Capture the cell that displays the provided text and extract its [x, y] central coordinate. 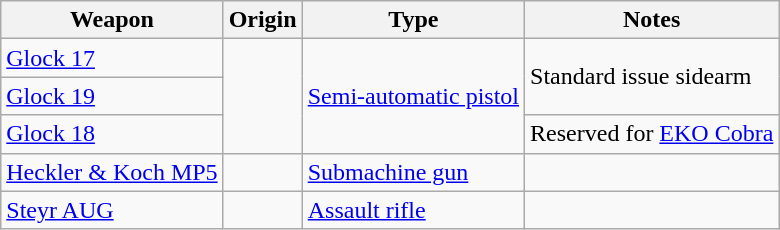
Notes [652, 20]
Reserved for EKO Cobra [652, 134]
Semi-automatic pistol [413, 96]
Glock 17 [112, 58]
Submachine gun [413, 172]
Standard issue sidearm [652, 77]
Type [413, 20]
Heckler & Koch MP5 [112, 172]
Weapon [112, 20]
Assault rifle [413, 210]
Glock 19 [112, 96]
Origin [262, 20]
Glock 18 [112, 134]
Steyr AUG [112, 210]
